Pinpoint the cell where the given text exists, returning its [X, Y] midpoint coordinate. 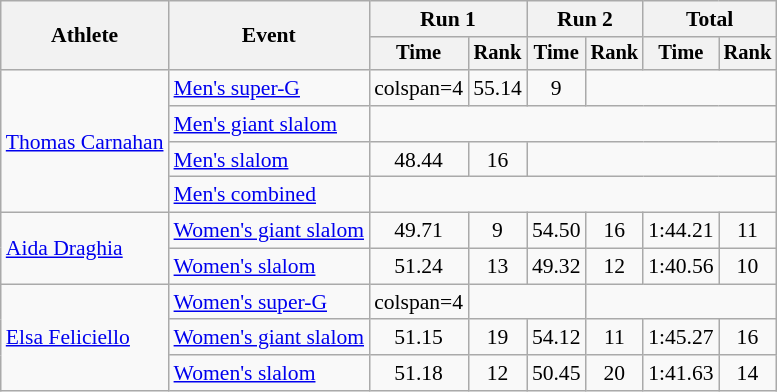
Aida Draghia [85, 248]
1:45.27 [680, 338]
1:40.56 [680, 267]
51.24 [418, 267]
48.44 [418, 160]
Women's super-G [270, 302]
20 [615, 373]
49.32 [556, 267]
1:44.21 [680, 231]
14 [748, 373]
10 [748, 267]
51.18 [418, 373]
51.15 [418, 338]
Men's combined [270, 195]
13 [498, 267]
1:41.63 [680, 373]
19 [498, 338]
55.14 [498, 88]
54.50 [556, 231]
Event [270, 36]
Thomas Carnahan [85, 141]
Run 2 [585, 19]
Elsa Feliciello [85, 338]
Total [710, 19]
49.71 [418, 231]
Men's slalom [270, 160]
Athlete [85, 36]
Men's giant slalom [270, 124]
54.12 [556, 338]
Men's super-G [270, 88]
50.45 [556, 373]
Run 1 [448, 19]
